Return the [X, Y] coordinate for the center point of the cell that contains the specified text.  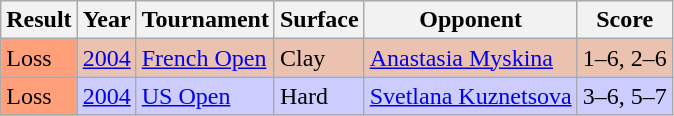
Hard [319, 96]
Year [106, 20]
US Open [205, 96]
Surface [319, 20]
Svetlana Kuznetsova [470, 96]
Score [624, 20]
Tournament [205, 20]
Opponent [470, 20]
French Open [205, 58]
Anastasia Myskina [470, 58]
3–6, 5–7 [624, 96]
Result [39, 20]
1–6, 2–6 [624, 58]
Clay [319, 58]
